Scan for the cell matching the given text and deliver its [X, Y] coordinate at center. 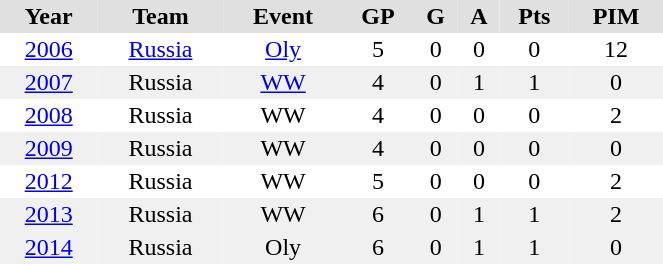
GP [378, 16]
PIM [616, 16]
Team [160, 16]
A [479, 16]
2014 [48, 248]
12 [616, 50]
Event [284, 16]
2012 [48, 182]
G [435, 16]
2008 [48, 116]
Pts [534, 16]
2009 [48, 148]
Year [48, 16]
2006 [48, 50]
2007 [48, 82]
2013 [48, 214]
